Scan for the cell matching the given text and deliver its (x, y) coordinate at center. 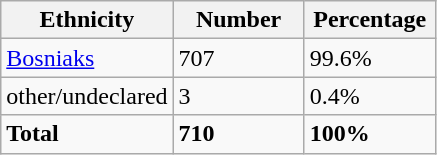
100% (370, 134)
3 (238, 96)
Number (238, 20)
707 (238, 58)
710 (238, 134)
Ethnicity (87, 20)
other/undeclared (87, 96)
Total (87, 134)
99.6% (370, 58)
Bosniaks (87, 58)
Percentage (370, 20)
0.4% (370, 96)
